Return the [X, Y] coordinate for the center point of the cell that contains the specified text.  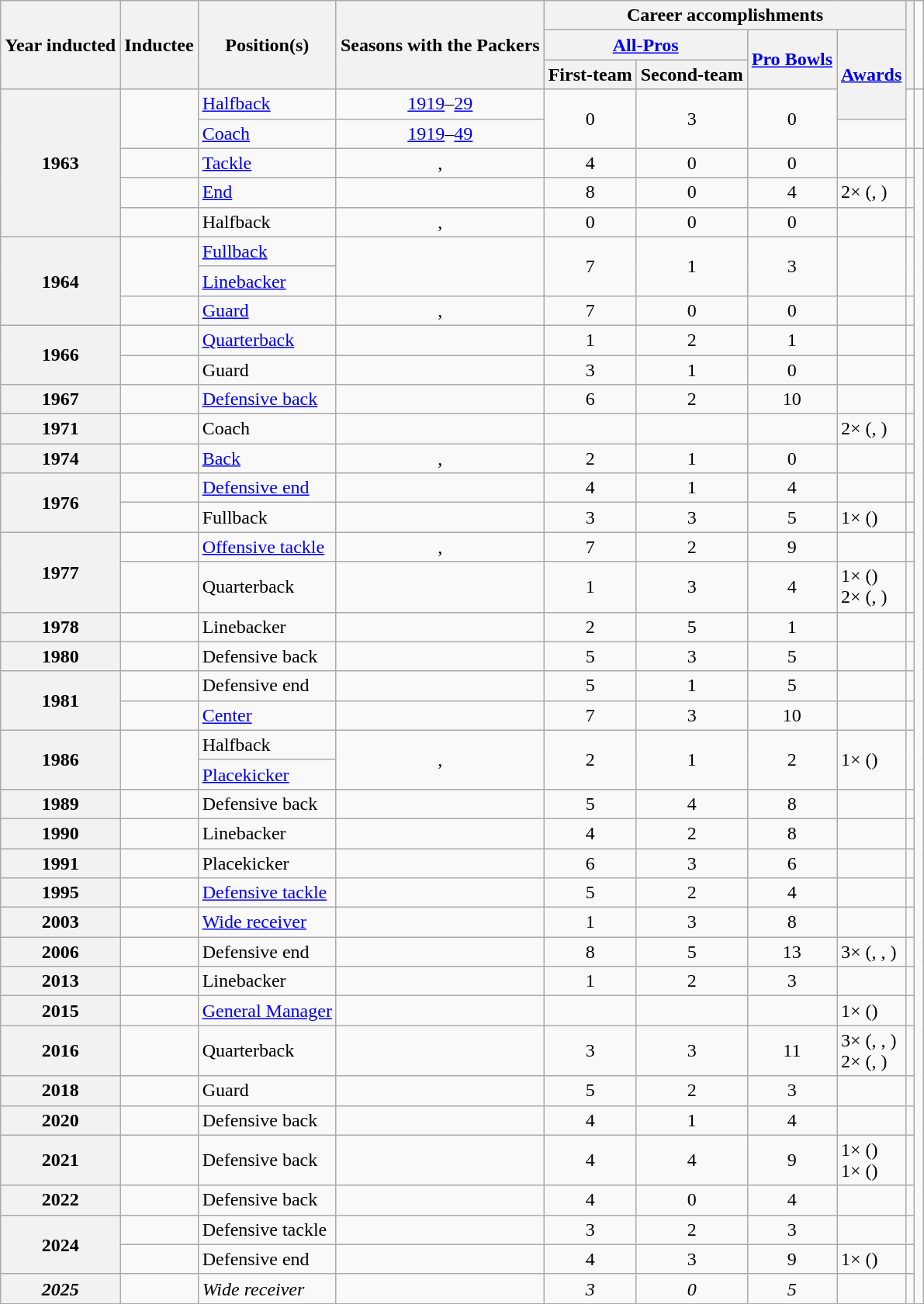
2016 [61, 1050]
2003 [61, 922]
1991 [61, 863]
2015 [61, 1011]
All-Pros [645, 45]
2024 [61, 1244]
Awards [870, 74]
General Manager [267, 1011]
1976 [61, 503]
1978 [61, 627]
13 [791, 952]
1990 [61, 833]
Year inducted [61, 45]
1963 [61, 163]
2025 [61, 1288]
3× (, , )2× (, ) [870, 1050]
2021 [61, 1160]
1986 [61, 759]
1× ()1× () [870, 1160]
1964 [61, 281]
1919–49 [440, 133]
1977 [61, 572]
End [267, 192]
Tackle [267, 163]
Second-team [692, 74]
3× (, , ) [870, 952]
Center [267, 715]
Seasons with the Packers [440, 45]
1989 [61, 804]
1980 [61, 656]
Offensive tackle [267, 547]
2013 [61, 981]
1974 [61, 458]
First-team [590, 74]
1971 [61, 429]
1× ()2× (, ) [870, 586]
Inductee [159, 45]
1966 [61, 355]
Pro Bowls [791, 60]
Back [267, 458]
1967 [61, 400]
2018 [61, 1091]
Career accomplishments [725, 16]
Position(s) [267, 45]
2022 [61, 1200]
1919–29 [440, 104]
2020 [61, 1120]
11 [791, 1050]
1995 [61, 893]
2006 [61, 952]
1981 [61, 700]
